Pinpoint the cell where the given text exists, returning its (X, Y) midpoint coordinate. 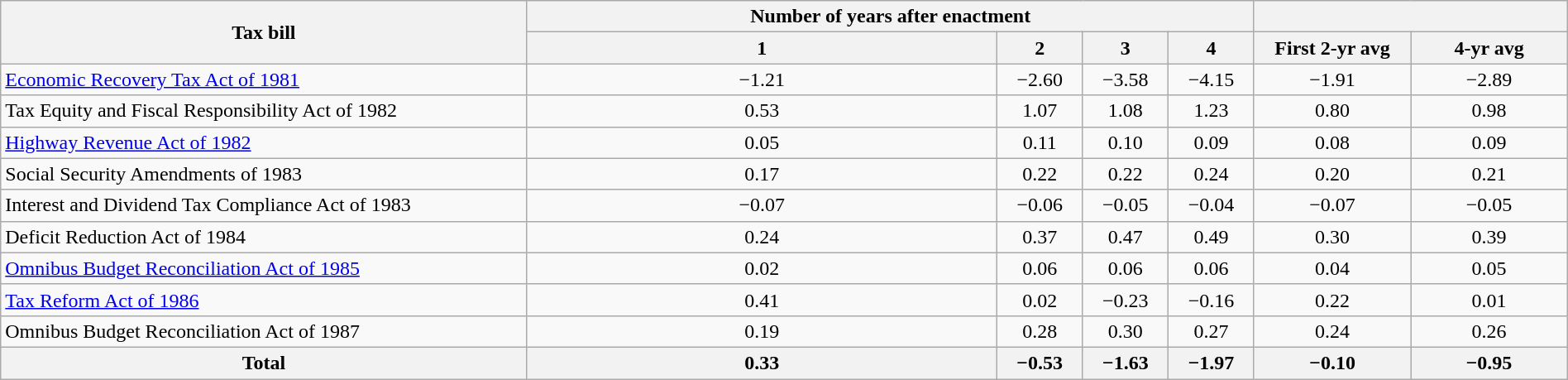
0.01 (1489, 300)
0.20 (1331, 174)
0.26 (1489, 331)
1.23 (1212, 111)
0.19 (762, 331)
Tax Reform Act of 1986 (264, 300)
0.37 (1040, 237)
Tax Equity and Fiscal Responsibility Act of 1982 (264, 111)
Omnibus Budget Reconciliation Act of 1985 (264, 268)
0.04 (1331, 268)
3 (1126, 48)
0.08 (1331, 142)
−1.97 (1212, 363)
Total (264, 363)
0.17 (762, 174)
0.80 (1331, 111)
2 (1040, 48)
−0.53 (1040, 363)
Omnibus Budget Reconciliation Act of 1987 (264, 331)
0.10 (1126, 142)
Interest and Dividend Tax Compliance Act of 1983 (264, 205)
0.49 (1212, 237)
0.28 (1040, 331)
1.08 (1126, 111)
First 2-yr avg (1331, 48)
0.21 (1489, 174)
−4.15 (1212, 79)
−2.89 (1489, 79)
−3.58 (1126, 79)
Economic Recovery Tax Act of 1981 (264, 79)
Tax bill (264, 32)
0.98 (1489, 111)
−1.21 (762, 79)
4 (1212, 48)
0.39 (1489, 237)
0.27 (1212, 331)
−0.16 (1212, 300)
−0.06 (1040, 205)
1 (762, 48)
0.47 (1126, 237)
Number of years after enactment (890, 17)
0.53 (762, 111)
Social Security Amendments of 1983 (264, 174)
Deficit Reduction Act of 1984 (264, 237)
−2.60 (1040, 79)
−0.95 (1489, 363)
−0.04 (1212, 205)
−0.10 (1331, 363)
Highway Revenue Act of 1982 (264, 142)
4-yr avg (1489, 48)
0.33 (762, 363)
0.11 (1040, 142)
−1.63 (1126, 363)
0.41 (762, 300)
−0.23 (1126, 300)
−1.91 (1331, 79)
1.07 (1040, 111)
